Identify which cell holds the provided text, then report its [X, Y] central coordinate. 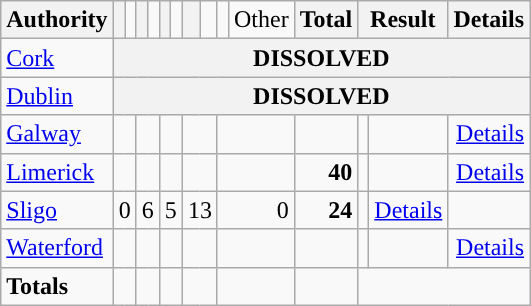
Limerick [57, 172]
Totals [57, 286]
5 [170, 210]
Sligo [57, 210]
24 [326, 210]
Dublin [57, 96]
Result [403, 20]
13 [200, 210]
40 [326, 172]
Cork [57, 58]
Galway [57, 134]
Total [326, 20]
6 [148, 210]
Waterford [57, 248]
Authority [57, 20]
Other [261, 20]
